For the text-containing cell, return its midpoint in [x, y] coordinate format. 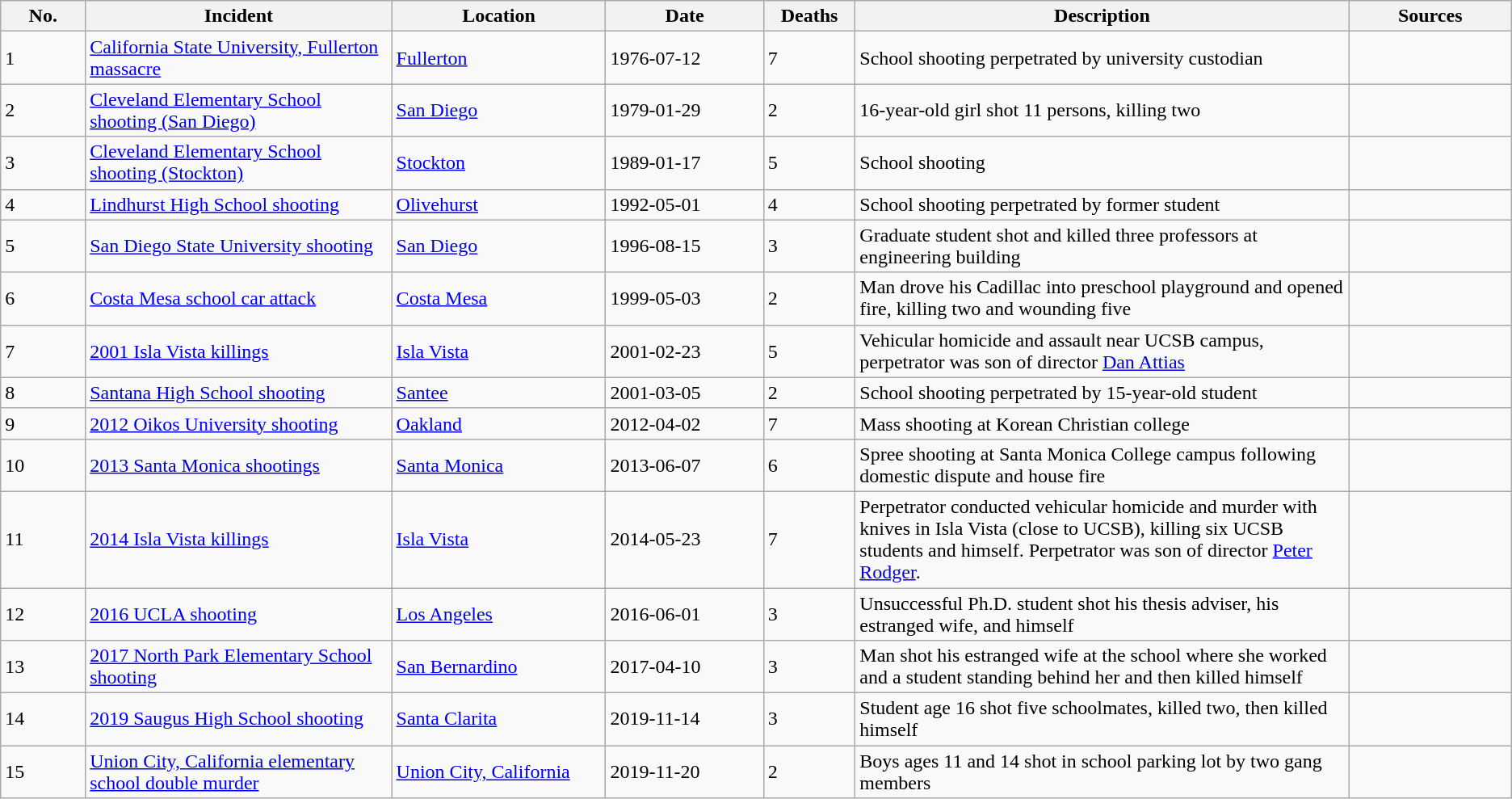
2019-11-20 [685, 772]
Unsuccessful Ph.D. student shot his thesis adviser, his estranged wife, and himself [1102, 614]
1976-07-12 [685, 58]
Costa Mesa [499, 299]
California State University, Fullerton massacre [239, 58]
Man drove his Cadillac into preschool playground and opened fire, killing two and wounding five [1102, 299]
1996-08-15 [685, 246]
Sources [1430, 16]
Date [685, 16]
2013 Santa Monica shootings [239, 465]
Incident [239, 16]
2019 Saugus High School shooting [239, 719]
School shooting [1102, 163]
Olivehurst [499, 204]
2016 UCLA shooting [239, 614]
Costa Mesa school car attack [239, 299]
2001 Isla Vista killings [239, 351]
8 [44, 393]
School shooting perpetrated by 15-year-old student [1102, 393]
San Bernardino [499, 667]
10 [44, 465]
1989-01-17 [685, 163]
2001-02-23 [685, 351]
San Diego State University shooting [239, 246]
Santee [499, 393]
No. [44, 16]
1979-01-29 [685, 110]
Union City, California elementary school double murder [239, 772]
14 [44, 719]
12 [44, 614]
School shooting perpetrated by university custodian [1102, 58]
9 [44, 423]
15 [44, 772]
Union City, California [499, 772]
Fullerton [499, 58]
2017 North Park Elementary School shooting [239, 667]
2012 Oikos University shooting [239, 423]
2016-06-01 [685, 614]
2013-06-07 [685, 465]
Los Angeles [499, 614]
Graduate student shot and killed three professors at engineering building [1102, 246]
16-year-old girl shot 11 persons, killing two [1102, 110]
Description [1102, 16]
Location [499, 16]
Santa Monica [499, 465]
1992-05-01 [685, 204]
2017-04-10 [685, 667]
Deaths [809, 16]
11 [44, 540]
2014-05-23 [685, 540]
Cleveland Elementary School shooting (San Diego) [239, 110]
Vehicular homicide and assault near UCSB campus, perpetrator was son of director Dan Attias [1102, 351]
1 [44, 58]
School shooting perpetrated by former student [1102, 204]
2014 Isla Vista killings [239, 540]
Mass shooting at Korean Christian college [1102, 423]
2001-03-05 [685, 393]
Boys ages 11 and 14 shot in school parking lot by two gang members [1102, 772]
Lindhurst High School shooting [239, 204]
Student age 16 shot five schoolmates, killed two, then killed himself [1102, 719]
2019-11-14 [685, 719]
Stockton [499, 163]
2012-04-02 [685, 423]
Man shot his estranged wife at the school where she worked and a student standing behind her and then killed himself [1102, 667]
Santa Clarita [499, 719]
Oakland [499, 423]
Spree shooting at Santa Monica College campus following domestic dispute and house fire [1102, 465]
1999-05-03 [685, 299]
Cleveland Elementary School shooting (Stockton) [239, 163]
Santana High School shooting [239, 393]
13 [44, 667]
